Capture the cell that displays the provided text and extract its [x, y] central coordinate. 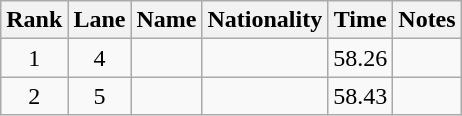
Time [360, 20]
Notes [427, 20]
Name [166, 20]
Rank [34, 20]
5 [100, 96]
1 [34, 58]
4 [100, 58]
Lane [100, 20]
58.26 [360, 58]
Nationality [265, 20]
2 [34, 96]
58.43 [360, 96]
